Capture the cell that displays the provided text and extract its [x, y] central coordinate. 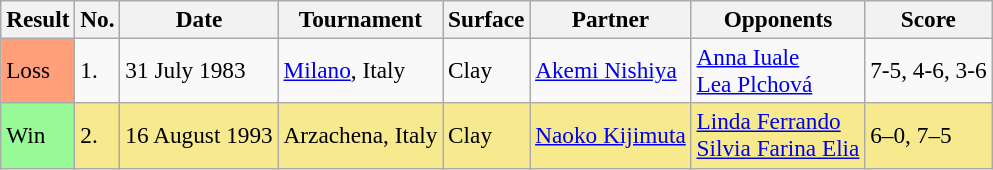
Linda Ferrando Silvia Farina Elia [778, 136]
Arzachena, Italy [360, 136]
Partner [610, 19]
6–0, 7–5 [928, 136]
Win [38, 136]
Score [928, 19]
16 August 1993 [199, 136]
Akemi Nishiya [610, 70]
2. [98, 136]
31 July 1983 [199, 70]
Date [199, 19]
Surface [486, 19]
Opponents [778, 19]
Naoko Kijimuta [610, 136]
Tournament [360, 19]
Loss [38, 70]
Result [38, 19]
No. [98, 19]
Anna Iuale Lea Plchová [778, 70]
1. [98, 70]
7-5, 4-6, 3-6 [928, 70]
Milano, Italy [360, 70]
